Return the [X, Y] coordinate for the center point of the cell that contains the specified text.  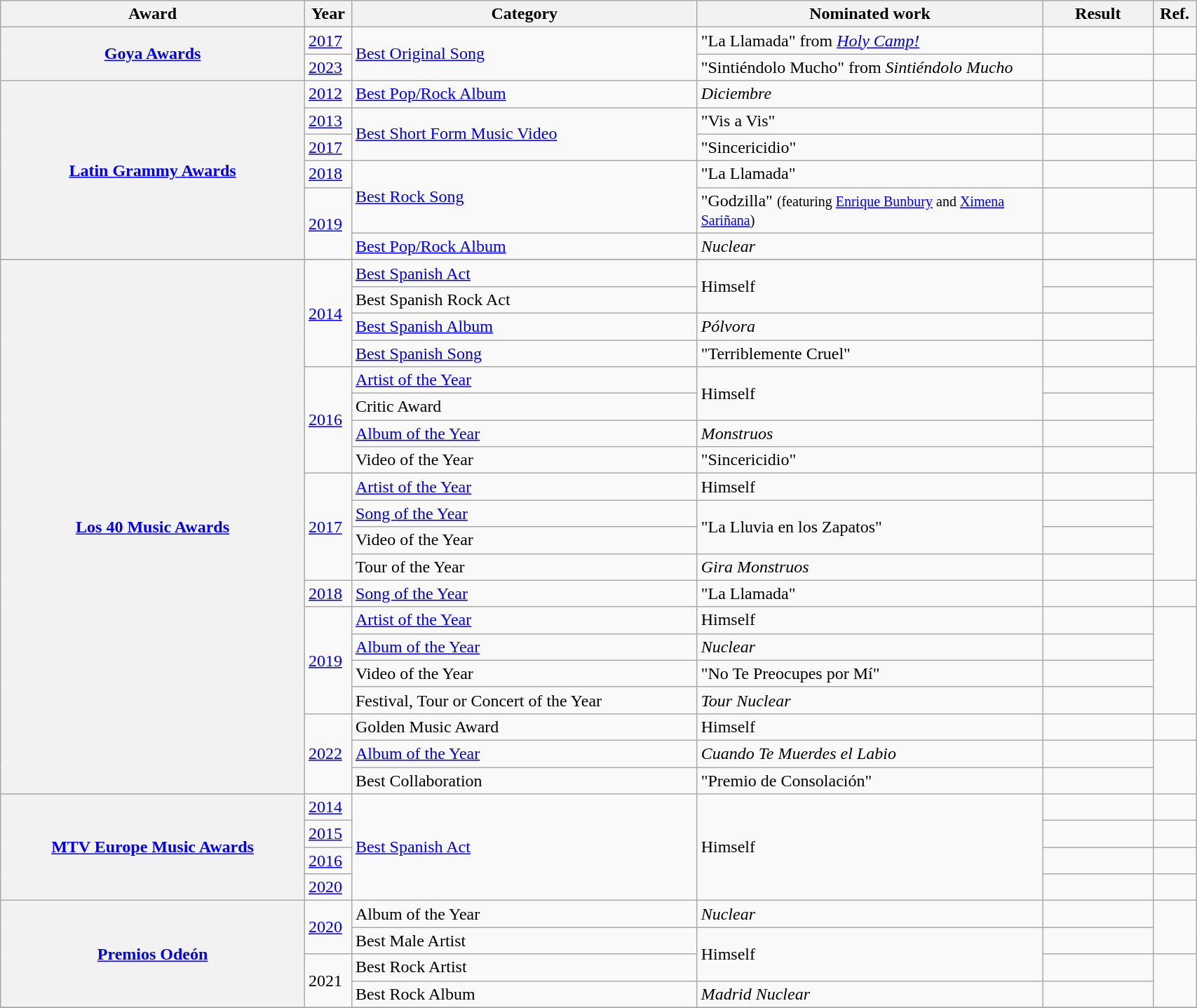
Best Collaboration [525, 781]
2013 [328, 121]
Best Short Form Music Video [525, 134]
Cuando Te Muerdes el Labio [870, 753]
2022 [328, 753]
"Sintiéndolo Mucho" from Sintiéndolo Mucho [870, 67]
Year [328, 14]
Festival, Tour or Concert of the Year [525, 700]
2021 [328, 981]
Best Original Song [525, 54]
"No Te Preocupes por Mí" [870, 673]
Best Rock Album [525, 994]
Best Spanish Song [525, 353]
2023 [328, 67]
Best Male Artist [525, 941]
Monstruos [870, 434]
Tour of the Year [525, 567]
Result [1098, 14]
2012 [328, 94]
MTV Europe Music Awards [153, 847]
"Premio de Consolación" [870, 781]
"La Lluvia en los Zapatos" [870, 527]
Los 40 Music Awards [153, 526]
Award [153, 14]
"La Llamada" from Holy Camp! [870, 41]
Best Rock Artist [525, 967]
Ref. [1175, 14]
"Terriblemente Cruel" [870, 353]
Pólvora [870, 326]
Best Spanish Rock Act [525, 300]
Golden Music Award [525, 727]
Nominated work [870, 14]
Best Spanish Album [525, 326]
Tour Nuclear [870, 700]
Goya Awards [153, 54]
2015 [328, 834]
Madrid Nuclear [870, 994]
Category [525, 14]
Latin Grammy Awards [153, 170]
Diciembre [870, 94]
Best Rock Song [525, 196]
"Godzilla" (featuring Enrique Bunbury and Ximena Sariñana) [870, 210]
"Vis a Vis" [870, 121]
Gira Monstruos [870, 567]
Critic Award [525, 407]
Premios Odeón [153, 954]
